Detect which cell encompasses the target text, then output its [X, Y] center coordinate. 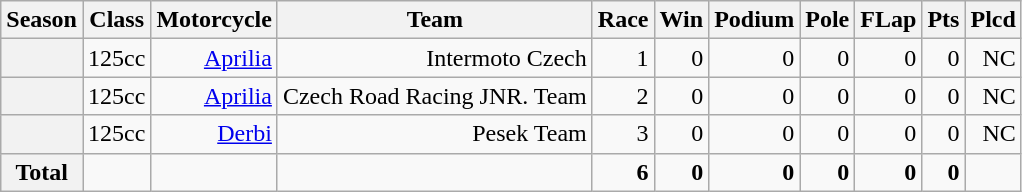
FLap [888, 20]
Race [623, 20]
Czech Road Racing JNR. Team [434, 96]
Win [682, 20]
Intermoto Czech [434, 58]
Team [434, 20]
3 [623, 134]
1 [623, 58]
2 [623, 96]
Season [42, 20]
Derbi [214, 134]
6 [623, 172]
Pole [828, 20]
Pesek Team [434, 134]
Pts [944, 20]
Podium [754, 20]
Motorcycle [214, 20]
Plcd [993, 20]
Class [116, 20]
Total [42, 172]
